Scan for the cell matching the given text and deliver its [x, y] coordinate at center. 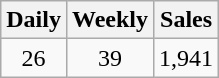
Sales [186, 20]
26 [34, 58]
Weekly [110, 20]
1,941 [186, 58]
Daily [34, 20]
39 [110, 58]
